Extract the [x, y] coordinate from the center of the cell holding the provided text.  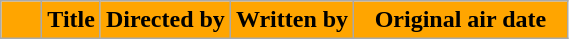
Directed by [165, 20]
Written by [292, 20]
Title [72, 20]
Original air date [461, 20]
